Locate the cell with the specified text and output its [x, y] center coordinate. 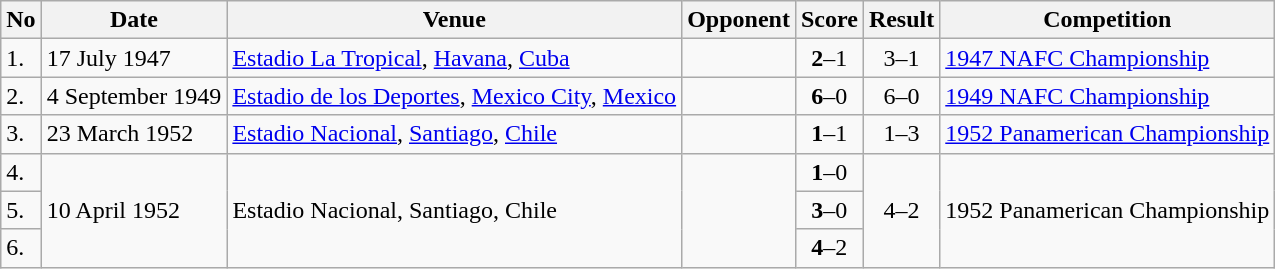
Date [134, 20]
Opponent [739, 20]
Venue [454, 20]
1947 NAFC Championship [1108, 58]
3. [21, 134]
Estadio de los Deportes, Mexico City, Mexico [454, 96]
Estadio La Tropical, Havana, Cuba [454, 58]
1949 NAFC Championship [1108, 96]
3–1 [901, 58]
Score [829, 20]
10 April 1952 [134, 210]
1–0 [829, 172]
2–1 [829, 58]
1–3 [901, 134]
3–0 [829, 210]
5. [21, 210]
4 September 1949 [134, 96]
4. [21, 172]
Result [901, 20]
Competition [1108, 20]
1. [21, 58]
No [21, 20]
17 July 1947 [134, 58]
2. [21, 96]
6. [21, 248]
23 March 1952 [134, 134]
1–1 [829, 134]
